Extract the [X, Y] coordinate from the center of the cell holding the provided text.  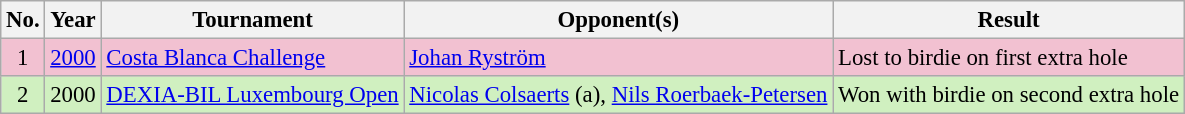
Opponent(s) [618, 20]
DEXIA-BIL Luxembourg Open [252, 95]
No. [23, 20]
Tournament [252, 20]
2 [23, 95]
1 [23, 58]
Lost to birdie on first extra hole [1009, 58]
Won with birdie on second extra hole [1009, 95]
Johan Ryström [618, 58]
Result [1009, 20]
Nicolas Colsaerts (a), Nils Roerbaek-Petersen [618, 95]
Year [73, 20]
Costa Blanca Challenge [252, 58]
